Locate the cell with the specified text and output its (x, y) center coordinate. 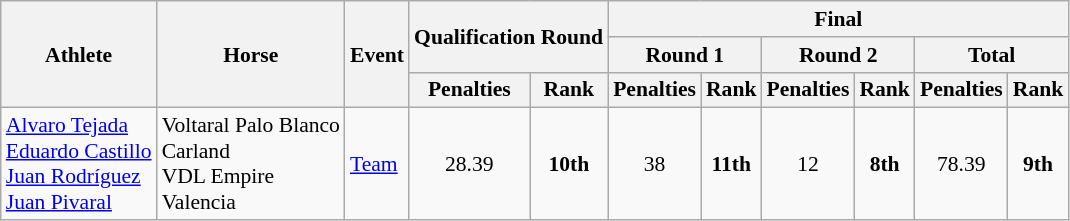
Voltaral Palo BlancoCarland VDL EmpireValencia (251, 164)
38 (654, 164)
11th (732, 164)
9th (1038, 164)
Total (992, 55)
Alvaro TejadaEduardo CastilloJuan RodríguezJuan Pivaral (79, 164)
Event (377, 54)
8th (884, 164)
Final (838, 19)
Qualification Round (508, 36)
Athlete (79, 54)
Horse (251, 54)
78.39 (962, 164)
Round 2 (838, 55)
Round 1 (684, 55)
12 (808, 164)
10th (570, 164)
28.39 (469, 164)
Team (377, 164)
